From the cell containing the given text, extract its center point as [X, Y] coordinate. 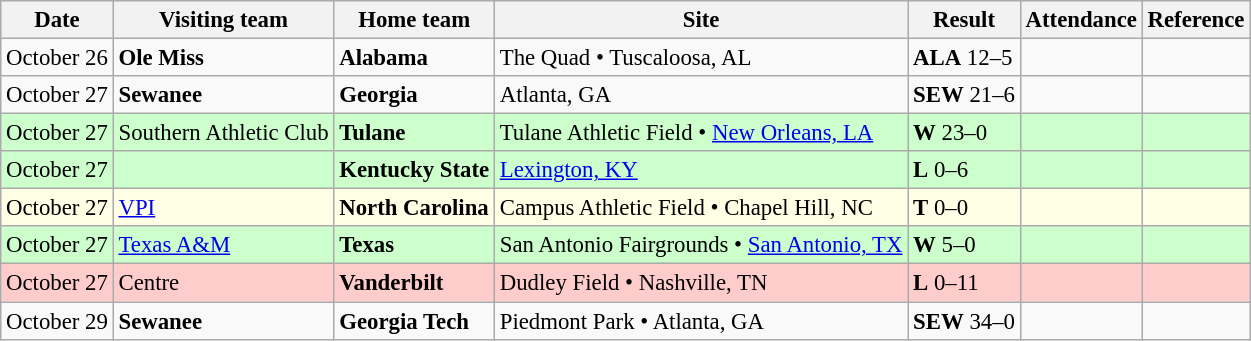
Campus Athletic Field • Chapel Hill, NC [700, 208]
Atlanta, GA [700, 95]
Tulane Athletic Field • New Orleans, LA [700, 133]
Alabama [414, 58]
Piedmont Park • Atlanta, GA [700, 321]
Tulane [414, 133]
Texas [414, 245]
L 0–6 [964, 170]
W 5–0 [964, 245]
The Quad • Tuscaloosa, AL [700, 58]
Kentucky State [414, 170]
VPI [224, 208]
Centre [224, 283]
Southern Athletic Club [224, 133]
Result [964, 20]
SEW 34–0 [964, 321]
Texas A&M [224, 245]
San Antonio Fairgrounds • San Antonio, TX [700, 245]
October 29 [57, 321]
L 0–11 [964, 283]
October 26 [57, 58]
Dudley Field • Nashville, TN [700, 283]
Vanderbilt [414, 283]
Date [57, 20]
Georgia [414, 95]
Georgia Tech [414, 321]
W 23–0 [964, 133]
Visiting team [224, 20]
Ole Miss [224, 58]
T 0–0 [964, 208]
SEW 21–6 [964, 95]
North Carolina [414, 208]
Lexington, KY [700, 170]
Attendance [1081, 20]
ALA 12–5 [964, 58]
Reference [1196, 20]
Site [700, 20]
Home team [414, 20]
